Pinpoint the cell where the given text exists, returning its [x, y] midpoint coordinate. 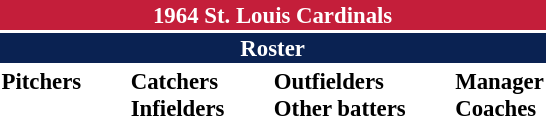
Roster [272, 48]
1964 St. Louis Cardinals [272, 15]
